Provide the [X, Y] coordinate of the cell's center where the given text is located.  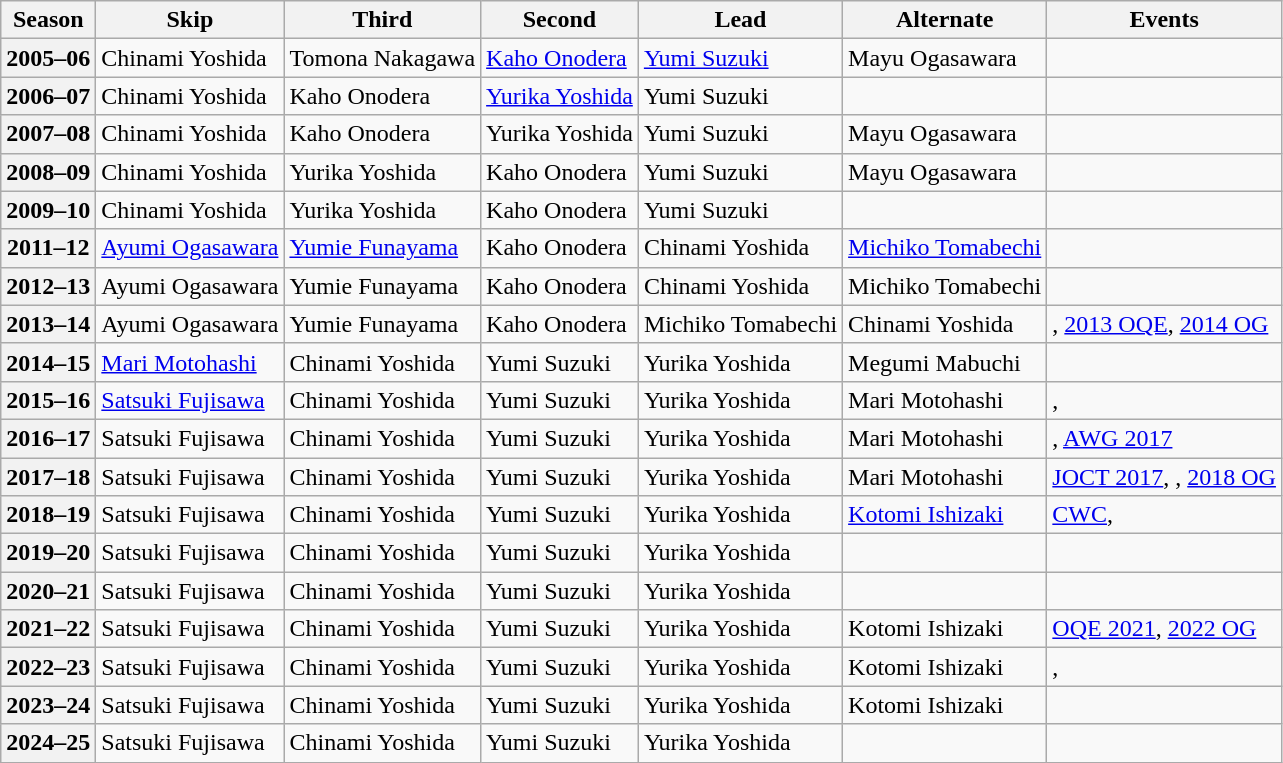
2009–10 [48, 210]
2005–06 [48, 58]
CWC, [1164, 515]
2008–09 [48, 172]
, AWG 2017 [1164, 438]
2006–07 [48, 96]
2021–22 [48, 629]
2007–08 [48, 134]
Tomona Nakagawa [382, 58]
JOCT 2017, , 2018 OG [1164, 477]
Alternate [945, 20]
2024–25 [48, 743]
2018–19 [48, 515]
Lead [740, 20]
2019–20 [48, 553]
, 2013 OQE, 2014 OG [1164, 324]
2012–13 [48, 286]
2015–16 [48, 400]
2020–21 [48, 591]
Events [1164, 20]
2014–15 [48, 362]
2017–18 [48, 477]
OQE 2021, 2022 OG [1164, 629]
2023–24 [48, 705]
Megumi Mabuchi [945, 362]
Third [382, 20]
Season [48, 20]
2016–17 [48, 438]
Second [560, 20]
2022–23 [48, 667]
2013–14 [48, 324]
2011–12 [48, 248]
Skip [190, 20]
